Output the (X, Y) coordinate of the center of the cell containing the given text.  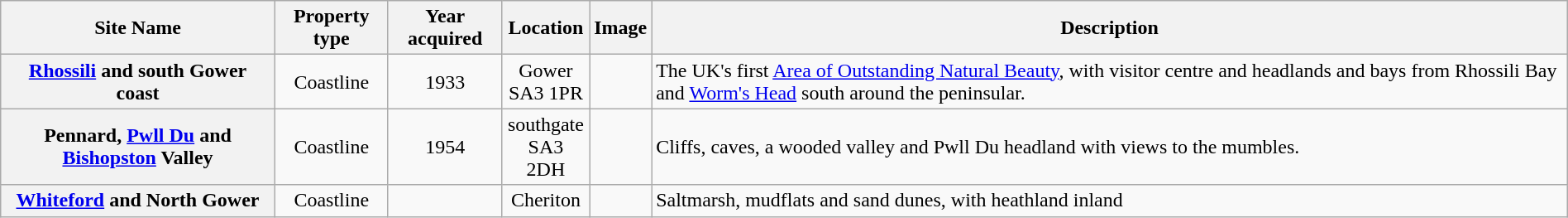
Image (620, 28)
southgateSA3 2DH (546, 147)
Pennard, Pwll Du and Bishopston Valley (138, 147)
Year acquired (445, 28)
Cheriton (546, 201)
Cliffs, caves, a wooded valley and Pwll Du headland with views to the mumbles. (1110, 147)
1954 (445, 147)
GowerSA3 1PR (546, 81)
Whiteford and North Gower (138, 201)
Description (1110, 28)
Property type (331, 28)
Location (546, 28)
Site Name (138, 28)
Rhossili and south Gower coast (138, 81)
1933 (445, 81)
Saltmarsh, mudflats and sand dunes, with heathland inland (1110, 201)
